Determine the [x, y] coordinate at the center of the cell enclosing the given text.  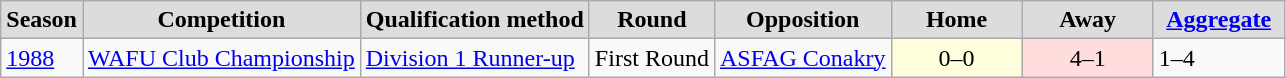
ASFAG Conakry [802, 58]
First Round [652, 58]
Home [956, 20]
4–1 [1088, 58]
0–0 [956, 58]
Round [652, 20]
WAFU Club Championship [221, 58]
Season [42, 20]
Opposition [802, 20]
1988 [42, 58]
1–4 [1218, 58]
Aggregate [1218, 20]
Division 1 Runner-up [474, 58]
Competition [221, 20]
Away [1088, 20]
Qualification method [474, 20]
